Search for the cell housing the specified text and yield its [x, y] center coordinate. 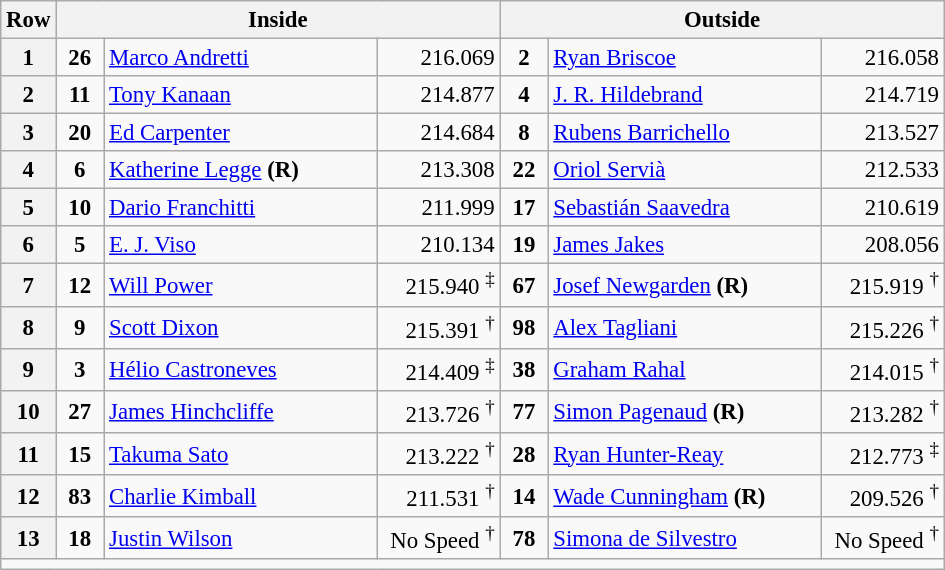
Row [28, 20]
Dario Franchitti [240, 208]
7 [28, 285]
17 [524, 208]
Scott Dixon [240, 327]
Hélio Castroneves [240, 369]
26 [80, 58]
1 [28, 58]
Tony Kanaan [240, 95]
214.719 [882, 95]
216.058 [882, 58]
19 [524, 245]
67 [524, 285]
210.619 [882, 208]
Will Power [240, 285]
28 [524, 454]
215.919 † [882, 285]
J. R. Hildebrand [684, 95]
216.069 [438, 58]
Sebastián Saavedra [684, 208]
212.533 [882, 170]
213.282 † [882, 412]
E. J. Viso [240, 245]
Oriol Servià [684, 170]
Justin Wilson [240, 538]
214.877 [438, 95]
208.056 [882, 245]
14 [524, 496]
214.409 ‡ [438, 369]
Josef Newgarden (R) [684, 285]
Ryan Hunter-Reay [684, 454]
210.134 [438, 245]
38 [524, 369]
18 [80, 538]
20 [80, 133]
Katherine Legge (R) [240, 170]
215.391 † [438, 327]
98 [524, 327]
213.308 [438, 170]
215.940 ‡ [438, 285]
209.526 † [882, 496]
213.726 † [438, 412]
Graham Rahal [684, 369]
77 [524, 412]
Ryan Briscoe [684, 58]
Ed Carpenter [240, 133]
213.527 [882, 133]
211.999 [438, 208]
James Jakes [684, 245]
Outside [722, 20]
78 [524, 538]
213.222 † [438, 454]
214.684 [438, 133]
Takuma Sato [240, 454]
Wade Cunningham (R) [684, 496]
83 [80, 496]
Rubens Barrichello [684, 133]
212.773 ‡ [882, 454]
Simon Pagenaud (R) [684, 412]
Marco Andretti [240, 58]
211.531 † [438, 496]
Simona de Silvestro [684, 538]
Alex Tagliani [684, 327]
James Hinchcliffe [240, 412]
215.226 † [882, 327]
22 [524, 170]
Charlie Kimball [240, 496]
214.015 † [882, 369]
27 [80, 412]
15 [80, 454]
13 [28, 538]
Inside [278, 20]
